Provide the [x, y] coordinate of the cell's center where the given text is located.  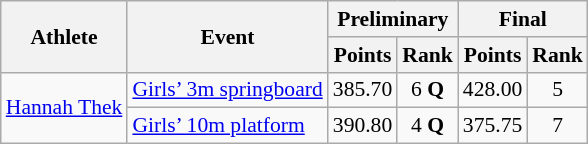
Girls’ 3m springboard [227, 90]
Hannah Thek [64, 108]
428.00 [492, 90]
Girls’ 10m platform [227, 126]
Preliminary [393, 19]
5 [558, 90]
Final [523, 19]
390.80 [362, 126]
385.70 [362, 90]
Event [227, 36]
4 Q [428, 126]
375.75 [492, 126]
7 [558, 126]
Athlete [64, 36]
6 Q [428, 90]
